Capture the cell that displays the provided text and extract its (X, Y) central coordinate. 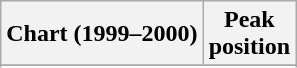
Peak position (249, 34)
Chart (1999–2000) (102, 34)
